Output the [X, Y] coordinate of the center of the cell containing the given text.  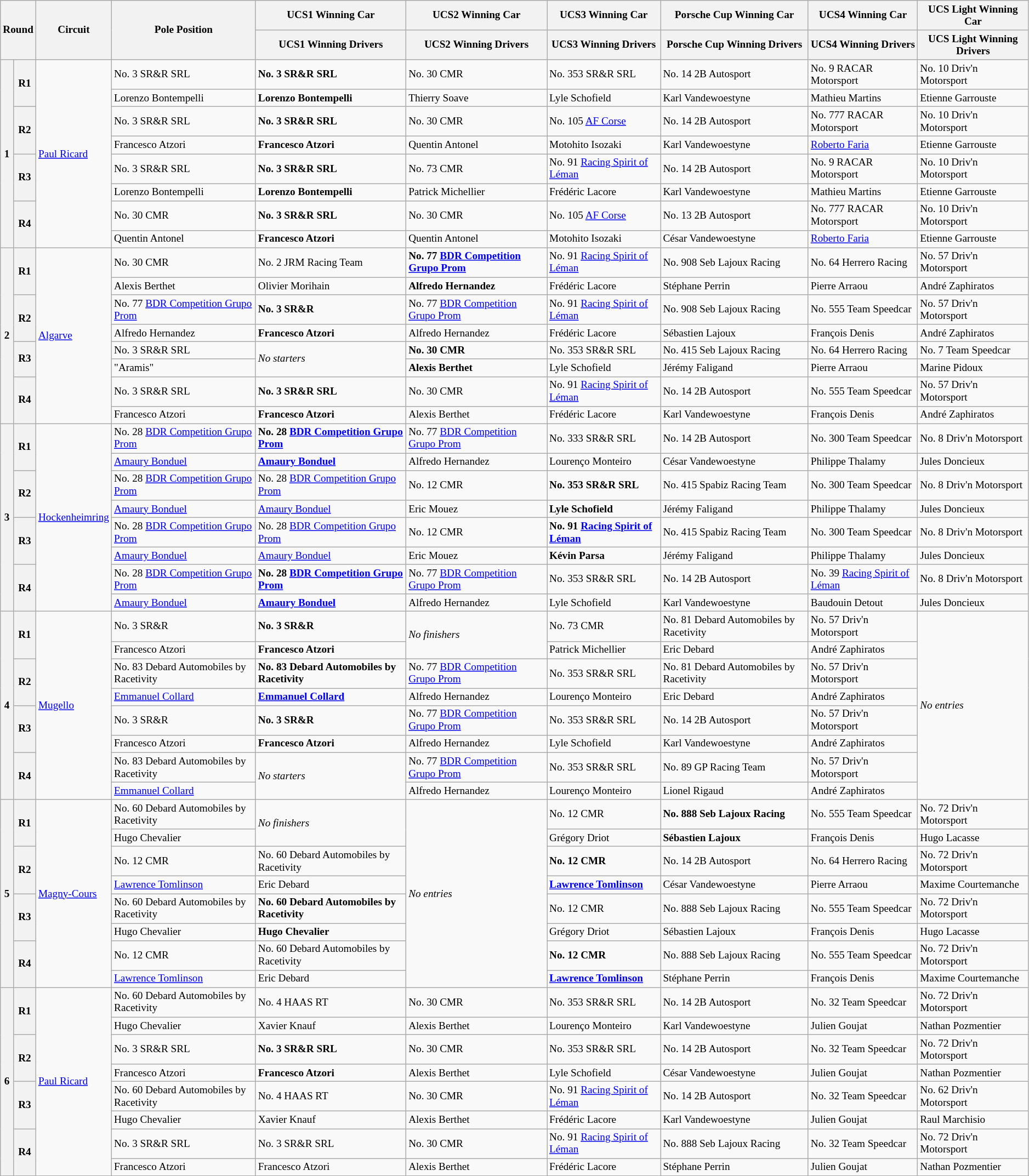
UCS4 Winning Car [863, 15]
UCS3 Winning Car [604, 15]
UCS Light Winning Drivers [973, 45]
Circuit [73, 30]
Magny-Cours [73, 893]
Marine Pidoux [973, 368]
No. 7 Team Speedcar [973, 351]
UCS4 Winning Drivers [863, 45]
No. 13 2B Autosport [735, 215]
UCS2 Winning Car [477, 15]
6 [7, 1082]
No. 89 GP Racing Team [735, 767]
UCS Light Winning Car [973, 15]
Porsche Cup Winning Drivers [735, 45]
No. 39 Racing Spirit of Léman [863, 579]
Lionel Rigaud [735, 791]
Raul Marchisio [973, 1120]
Baudouin Detout [863, 603]
UCS2 Winning Drivers [477, 45]
No. 62 Driv'n Motorsport [973, 1097]
5 [7, 893]
Algarve [73, 335]
1 [7, 153]
No. 333 SR&R SRL [604, 438]
Olivier Morihain [331, 286]
UCS3 Winning Drivers [604, 45]
UCS1 Winning Drivers [331, 45]
Mugello [73, 706]
2 [7, 335]
No. 2 JRM Racing Team [331, 262]
"Aramis" [184, 368]
3 [7, 517]
No. 415 Seb Lajoux Racing [735, 351]
Round [19, 30]
Porsche Cup Winning Car [735, 15]
Kévin Parsa [604, 556]
Hockenheimring [73, 517]
Pole Position [184, 30]
Thierry Soave [477, 98]
UCS1 Winning Car [331, 15]
4 [7, 706]
